Capture the cell that displays the provided text and extract its [x, y] central coordinate. 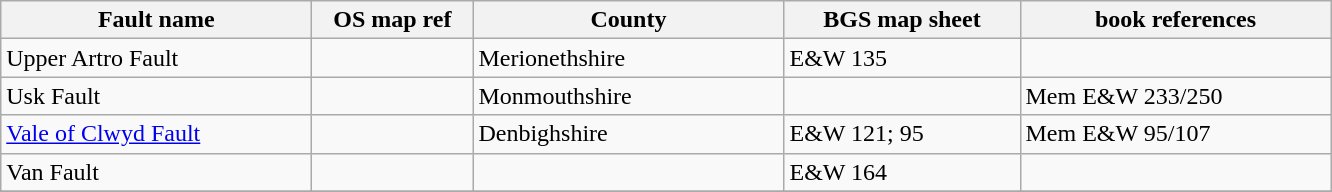
County [628, 20]
Mem E&W 233/250 [1176, 96]
Vale of Clwyd Fault [156, 134]
Van Fault [156, 172]
Fault name [156, 20]
BGS map sheet [902, 20]
E&W 135 [902, 58]
Monmouthshire [628, 96]
Upper Artro Fault [156, 58]
Usk Fault [156, 96]
E&W 121; 95 [902, 134]
Denbighshire [628, 134]
book references [1176, 20]
Merionethshire [628, 58]
E&W 164 [902, 172]
Mem E&W 95/107 [1176, 134]
OS map ref [392, 20]
